Pinpoint the cell where the given text exists, returning its [x, y] midpoint coordinate. 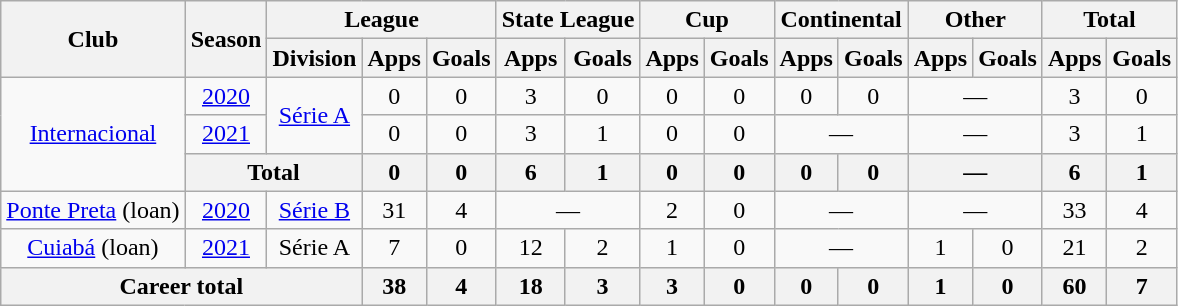
Other [975, 20]
38 [394, 286]
Continental [841, 20]
31 [394, 210]
Internacional [93, 134]
18 [530, 286]
21 [1074, 248]
Season [226, 39]
Cuiabá (loan) [93, 248]
Série B [314, 210]
State League [568, 20]
Division [314, 58]
Cup [707, 20]
12 [530, 248]
Ponte Preta (loan) [93, 210]
Club [93, 39]
Career total [182, 286]
League [382, 20]
33 [1074, 210]
60 [1074, 286]
